Search for the cell housing the specified text and yield its [x, y] center coordinate. 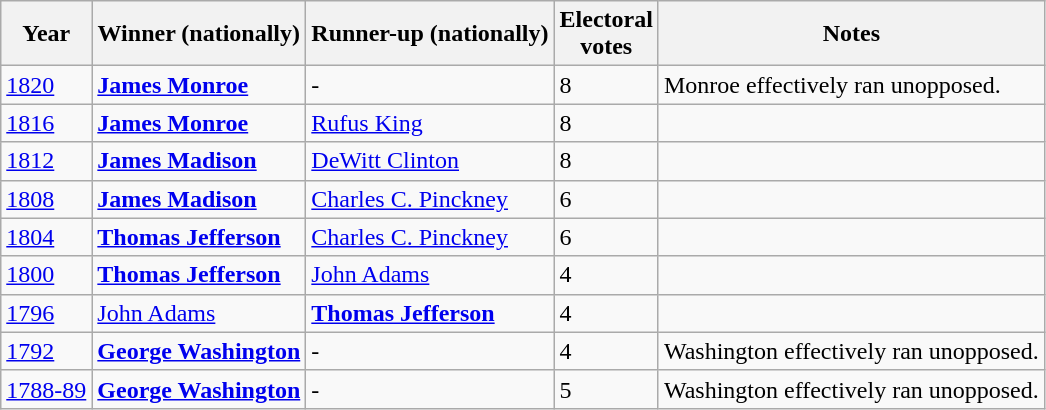
Monroe effectively ran unopposed. [851, 85]
1820 [46, 85]
1800 [46, 275]
Rufus King [430, 123]
Winner (nationally) [199, 34]
5 [606, 389]
1812 [46, 161]
1792 [46, 351]
1816 [46, 123]
Runner-up (nationally) [430, 34]
Notes [851, 34]
1796 [46, 313]
1788-89 [46, 389]
Year [46, 34]
1804 [46, 237]
Electoralvotes [606, 34]
DeWitt Clinton [430, 161]
1808 [46, 199]
